Return [X, Y] of the center of cell containing provided text 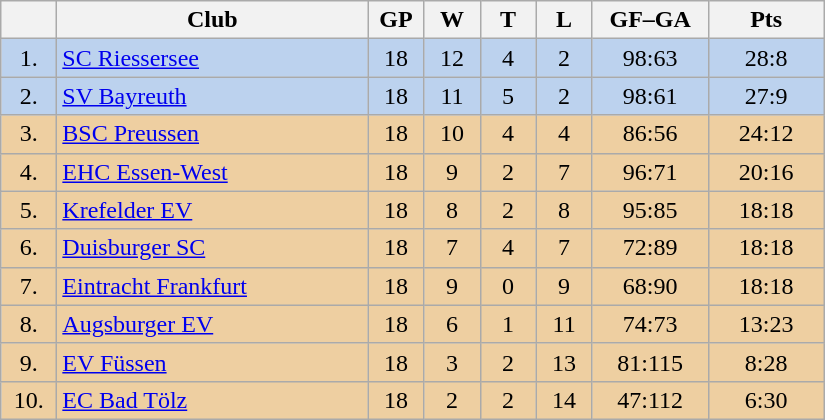
Eintracht Frankfurt [212, 286]
SC Riessersee [212, 58]
6 [452, 324]
28:8 [766, 58]
8. [29, 324]
EC Bad Tölz [212, 400]
3 [452, 362]
98:61 [650, 96]
8:28 [766, 362]
0 [508, 286]
Pts [766, 20]
6. [29, 248]
68:90 [650, 286]
Duisburger SC [212, 248]
GF–GA [650, 20]
10. [29, 400]
14 [564, 400]
1. [29, 58]
86:56 [650, 134]
EHC Essen-West [212, 172]
47:112 [650, 400]
12 [452, 58]
74:73 [650, 324]
L [564, 20]
T [508, 20]
13:23 [766, 324]
Krefelder EV [212, 210]
9. [29, 362]
Club [212, 20]
24:12 [766, 134]
5 [508, 96]
W [452, 20]
3. [29, 134]
SV Bayreuth [212, 96]
7. [29, 286]
72:89 [650, 248]
BSC Preussen [212, 134]
2. [29, 96]
27:9 [766, 96]
20:16 [766, 172]
GP [396, 20]
1 [508, 324]
96:71 [650, 172]
4. [29, 172]
5. [29, 210]
Augsburger EV [212, 324]
13 [564, 362]
98:63 [650, 58]
EV Füssen [212, 362]
95:85 [650, 210]
81:115 [650, 362]
6:30 [766, 400]
10 [452, 134]
